Return (x, y) of the center of cell containing provided text 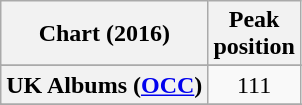
111 (254, 85)
UK Albums (OCC) (104, 85)
Peak position (254, 34)
Chart (2016) (104, 34)
